Determine the [X, Y] coordinate at the center of the cell enclosing the given text.  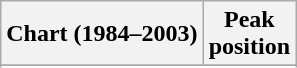
Peakposition [249, 34]
Chart (1984–2003) [102, 34]
